For the text-containing cell, return its midpoint in [X, Y] coordinate format. 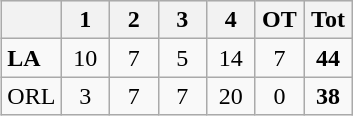
0 [280, 96]
14 [232, 58]
20 [232, 96]
2 [134, 20]
4 [232, 20]
OT [280, 20]
44 [328, 58]
10 [86, 58]
38 [328, 96]
LA [32, 58]
ORL [32, 96]
1 [86, 20]
5 [182, 58]
Tot [328, 20]
